Output the (X, Y) coordinate of the center of the cell containing the given text.  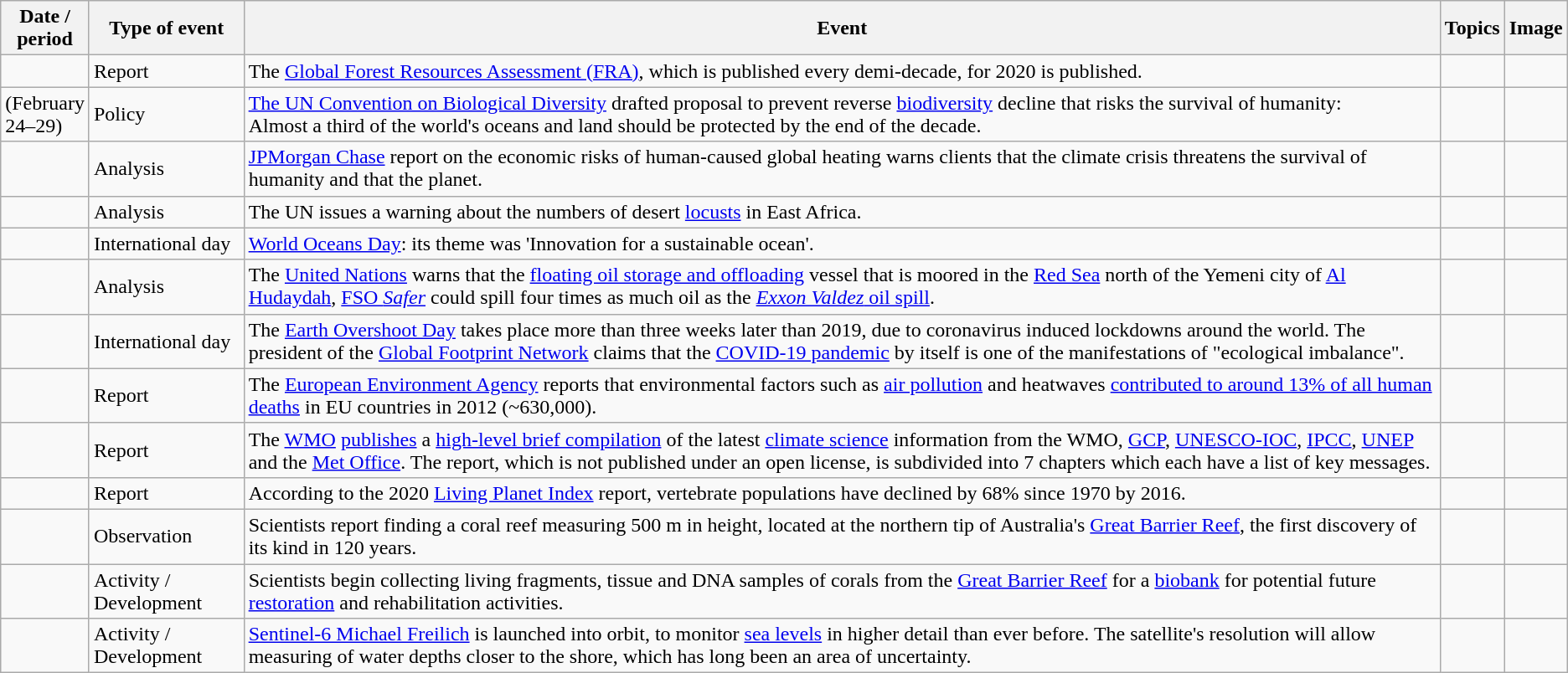
Observation (166, 536)
Image (1536, 28)
Topics (1473, 28)
Policy (166, 114)
According to the 2020 Living Planet Index report, vertebrate populations have declined by 68% since 1970 by 2016. (842, 493)
The Global Forest Resources Assessment (FRA), which is published every demi-decade, for 2020 is published. (842, 71)
(February 24–29) (45, 114)
Date / period (45, 28)
Event (842, 28)
World Oceans Day: its theme was 'Innovation for a sustainable ocean'. (842, 244)
Type of event (166, 28)
The UN issues a warning about the numbers of desert locusts in East Africa. (842, 212)
